Identify which cell holds the provided text, then report its (x, y) central coordinate. 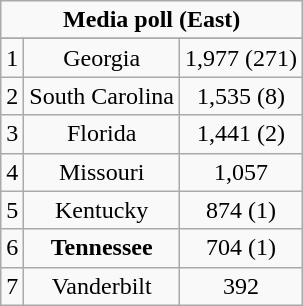
7 (12, 286)
Media poll (East) (152, 20)
South Carolina (102, 96)
704 (1) (242, 248)
1,535 (8) (242, 96)
Vanderbilt (102, 286)
Kentucky (102, 210)
1,441 (2) (242, 134)
Missouri (102, 172)
2 (12, 96)
3 (12, 134)
1,057 (242, 172)
Florida (102, 134)
5 (12, 210)
392 (242, 286)
874 (1) (242, 210)
1 (12, 58)
4 (12, 172)
6 (12, 248)
Tennessee (102, 248)
Georgia (102, 58)
1,977 (271) (242, 58)
